Find where the given text appears and provide that cell's center as (X, Y) coordinate. 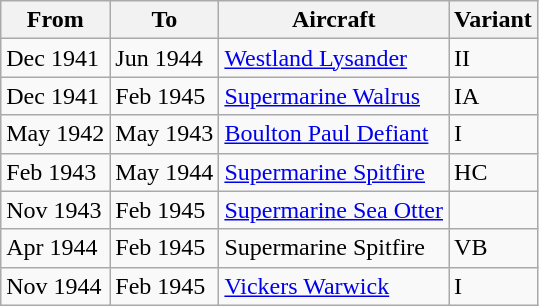
From (56, 20)
Aircraft (334, 20)
HC (494, 172)
May 1944 (164, 172)
Variant (494, 20)
IA (494, 96)
Westland Lysander (334, 58)
Boulton Paul Defiant (334, 134)
Vickers Warwick (334, 286)
Apr 1944 (56, 248)
Supermarine Walrus (334, 96)
May 1942 (56, 134)
Nov 1943 (56, 210)
Supermarine Sea Otter (334, 210)
Feb 1943 (56, 172)
May 1943 (164, 134)
To (164, 20)
VB (494, 248)
Jun 1944 (164, 58)
Nov 1944 (56, 286)
II (494, 58)
